Detect which cell encompasses the target text, then output its (X, Y) center coordinate. 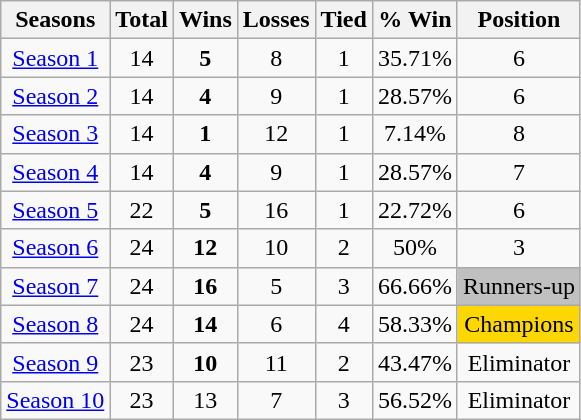
7.14% (414, 134)
35.71% (414, 58)
22.72% (414, 210)
Season 8 (56, 324)
56.52% (414, 400)
Seasons (56, 20)
Season 7 (56, 286)
% Win (414, 20)
43.47% (414, 362)
Total (142, 20)
58.33% (414, 324)
66.66% (414, 286)
Season 1 (56, 58)
Wins (205, 20)
11 (276, 362)
Position (518, 20)
Runners-up (518, 286)
Tied (344, 20)
Season 9 (56, 362)
Losses (276, 20)
Season 4 (56, 172)
13 (205, 400)
Season 10 (56, 400)
Season 6 (56, 248)
Season 3 (56, 134)
22 (142, 210)
Champions (518, 324)
Season 2 (56, 96)
Season 5 (56, 210)
50% (414, 248)
